Identify which cell holds the provided text, then report its (X, Y) central coordinate. 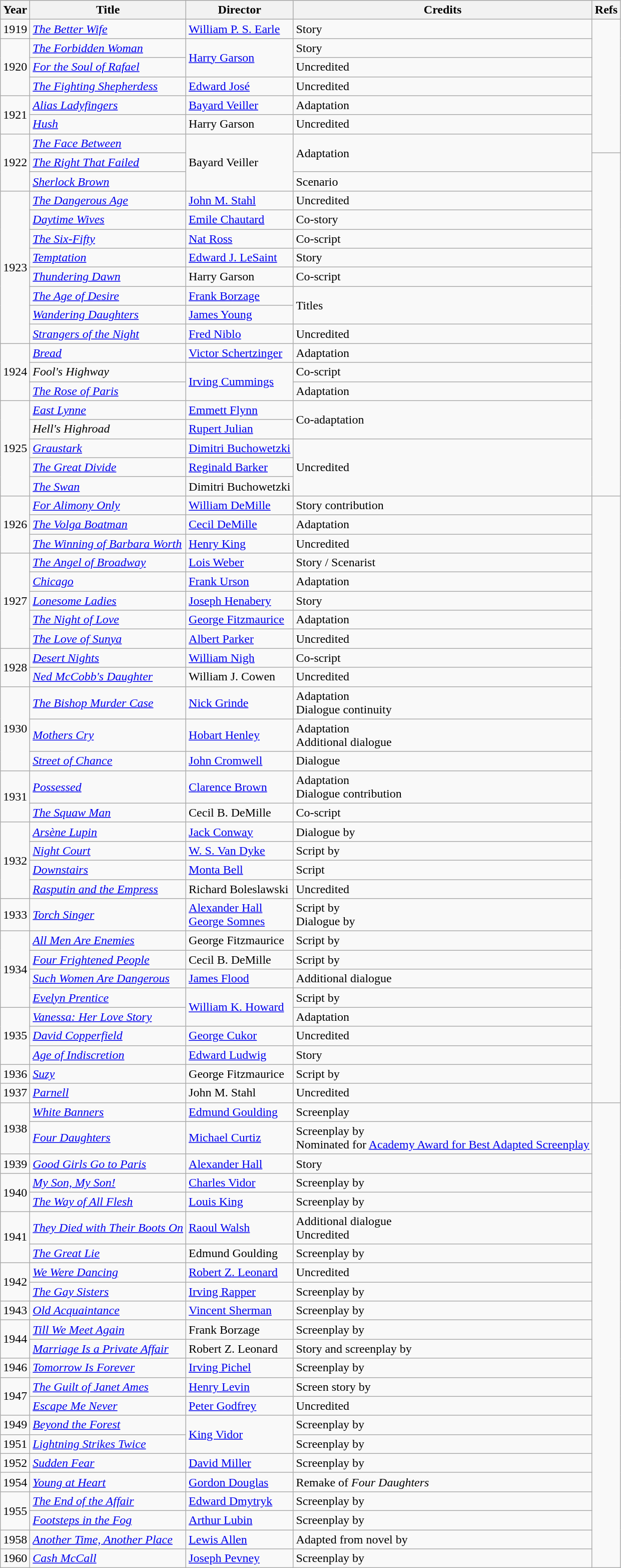
W. S. Van Dyke (240, 851)
Strangers of the Night (108, 334)
Night Court (108, 851)
1949 (15, 1425)
The Love of Sunya (108, 639)
Henry Levin (240, 1387)
Lois Weber (240, 563)
Co-story (442, 219)
Joseph Pevney (240, 1558)
Sudden Fear (108, 1463)
Vincent Sherman (240, 1311)
Additional dialogueUncredited (442, 1228)
1927 (15, 601)
1920 (15, 67)
Evelyn Prentice (108, 998)
Downstairs (108, 870)
Script byDialogue by (442, 915)
Bread (108, 353)
Dialogue by (442, 832)
William P. S. Earle (240, 29)
AdaptationAdditional dialogue (442, 735)
The Rose of Paris (108, 391)
We Were Dancing (108, 1273)
Scenario (442, 181)
Edward José (240, 86)
Screenplay byNominated for Academy Award for Best Adapted Screenplay (442, 1137)
1924 (15, 372)
1947 (15, 1396)
Arthur Lubin (240, 1520)
The Guilt of Janet Ames (108, 1387)
William K. Howard (240, 1007)
Wandering Daughters (108, 315)
Raoul Walsh (240, 1228)
1932 (15, 860)
Marriage Is a Private Affair (108, 1349)
William Nigh (240, 658)
Year (15, 10)
Peter Godfrey (240, 1406)
Additional dialogue (442, 979)
The Better Wife (108, 29)
Another Time, Another Place (108, 1539)
Till We Meet Again (108, 1330)
1921 (15, 115)
Escape Me Never (108, 1406)
1919 (15, 29)
Possessed (108, 787)
Gordon Douglas (240, 1482)
1939 (15, 1163)
White Banners (108, 1112)
Vanessa: Her Love Story (108, 1017)
1935 (15, 1036)
Rasputin and the Empress (108, 889)
David Miller (240, 1463)
Victor Schertzinger (240, 353)
Henry King (240, 543)
Story contribution (442, 505)
1931 (15, 796)
Co-adaptation (442, 420)
James Flood (240, 979)
All Men Are Enemies (108, 941)
Louis King (240, 1202)
AdaptationDialogue contribution (442, 787)
The Forbidden Woman (108, 48)
1941 (15, 1238)
The Night of Love (108, 620)
Hobart Henley (240, 735)
Fool's Highway (108, 372)
The Age of Desire (108, 296)
Torch Singer (108, 915)
Edward Ludwig (240, 1055)
Story and screenplay by (442, 1349)
1942 (15, 1282)
Beyond the Forest (108, 1425)
Dialogue (442, 761)
Credits (442, 10)
Lightning Strikes Twice (108, 1444)
Lewis Allen (240, 1539)
Remake of Four Daughters (442, 1482)
Four Daughters (108, 1137)
1923 (15, 267)
For Alimony Only (108, 505)
Fred Niblo (240, 334)
The Gay Sisters (108, 1292)
Monta Bell (240, 870)
Tomorrow Is Forever (108, 1368)
Adapted from novel by (442, 1539)
Screen story by (442, 1387)
Old Acquaintance (108, 1311)
Titles (442, 305)
David Copperfield (108, 1036)
Age of Indiscretion (108, 1055)
East Lynne (108, 410)
The Way of All Flesh (108, 1202)
Ned McCobb's Daughter (108, 677)
Joseph Henabery (240, 601)
Footsteps in the Fog (108, 1520)
1954 (15, 1482)
Screenplay (442, 1112)
Sherlock Brown (108, 181)
1926 (15, 524)
Emile Chautard (240, 219)
Richard Boleslawski (240, 889)
Chicago (108, 582)
The End of the Affair (108, 1501)
The Swan (108, 486)
1922 (15, 162)
Parnell (108, 1093)
Story / Scenarist (442, 563)
George Cukor (240, 1036)
Refs (606, 10)
1925 (15, 448)
Temptation (108, 258)
Script (442, 870)
The Six-Fifty (108, 239)
Alexander HallGeorge Somnes (240, 915)
Daytime Wives (108, 219)
Clarence Brown (240, 787)
John Cromwell (240, 761)
Cecil DeMille (240, 524)
1930 (15, 728)
1960 (15, 1558)
Hush (108, 124)
1934 (15, 969)
Nat Ross (240, 239)
1936 (15, 1074)
1946 (15, 1368)
The Right That Failed (108, 162)
My Son, My Son! (108, 1183)
Mothers Cry (108, 735)
The Angel of Broadway (108, 563)
The Fighting Shepherdess (108, 86)
Irving Pichel (240, 1368)
1958 (15, 1539)
Edward J. LeSaint (240, 258)
Young at Heart (108, 1482)
The Volga Boatman (108, 524)
They Died with Their Boots On (108, 1228)
William DeMille (240, 505)
1943 (15, 1311)
Alias Ladyfingers (108, 105)
Arsène Lupin (108, 832)
Michael Curtiz (240, 1137)
Alexander Hall (240, 1163)
Frank Urson (240, 582)
1952 (15, 1463)
1944 (15, 1339)
Thundering Dawn (108, 277)
Title (108, 10)
Edward Dmytryk (240, 1501)
1933 (15, 915)
Graustark (108, 448)
Director (240, 10)
Emmett Flynn (240, 410)
The Great Divide (108, 467)
Street of Chance (108, 761)
Four Frightened People (108, 960)
Such Women Are Dangerous (108, 979)
Charles Vidor (240, 1183)
The Squaw Man (108, 813)
William J. Cowen (240, 677)
Hell's Highroad (108, 429)
The Dangerous Age (108, 200)
AdaptationDialogue continuity (442, 703)
Lonesome Ladies (108, 601)
Cash McCall (108, 1558)
James Young (240, 315)
For the Soul of Rafael (108, 67)
1955 (15, 1510)
1951 (15, 1444)
Jack Conway (240, 832)
The Face Between (108, 143)
The Great Lie (108, 1254)
Irving Rapper (240, 1292)
Reginald Barker (240, 467)
Good Girls Go to Paris (108, 1163)
Rupert Julian (240, 429)
Albert Parker (240, 639)
1938 (15, 1128)
Suzy (108, 1074)
The Bishop Murder Case (108, 703)
Irving Cummings (240, 381)
1940 (15, 1192)
Desert Nights (108, 658)
The Winning of Barbara Worth (108, 543)
King Vidor (240, 1434)
1937 (15, 1093)
Nick Grinde (240, 703)
1928 (15, 667)
